Pinpoint the cell where the given text exists, returning its [X, Y] midpoint coordinate. 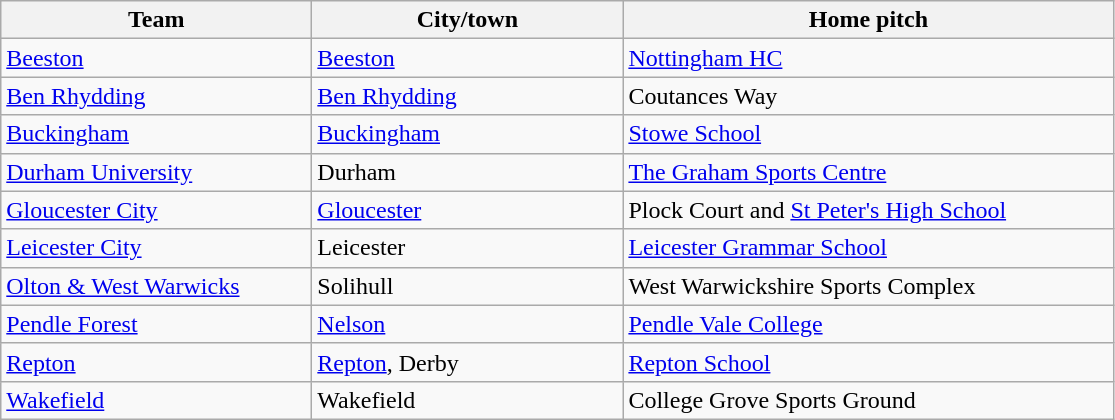
Pendle Forest [156, 324]
Repton [156, 362]
Durham [468, 172]
Repton, Derby [468, 362]
Gloucester [468, 210]
Plock Court and St Peter's High School [868, 210]
Repton School [868, 362]
Coutances Way [868, 96]
Leicester [468, 248]
City/town [468, 20]
Nelson [468, 324]
Durham University [156, 172]
Team [156, 20]
Solihull [468, 286]
Olton & West Warwicks [156, 286]
Nottingham HC [868, 58]
West Warwickshire Sports Complex [868, 286]
Gloucester City [156, 210]
The Graham Sports Centre [868, 172]
Pendle Vale College [868, 324]
Leicester Grammar School [868, 248]
Home pitch [868, 20]
College Grove Sports Ground [868, 400]
Leicester City [156, 248]
Stowe School [868, 134]
